Locate the cell with the specified text and output its [X, Y] center coordinate. 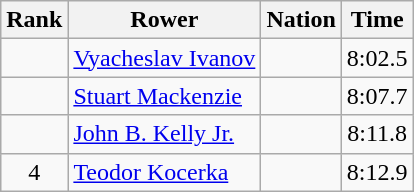
8:12.9 [377, 172]
Vyacheslav Ivanov [164, 58]
John B. Kelly Jr. [164, 134]
Stuart Mackenzie [164, 96]
8:07.7 [377, 96]
Rank [34, 20]
Teodor Kocerka [164, 172]
Nation [301, 20]
Time [377, 20]
8:02.5 [377, 58]
Rower [164, 20]
8:11.8 [377, 134]
4 [34, 172]
